Search for the cell housing the specified text and yield its (X, Y) center coordinate. 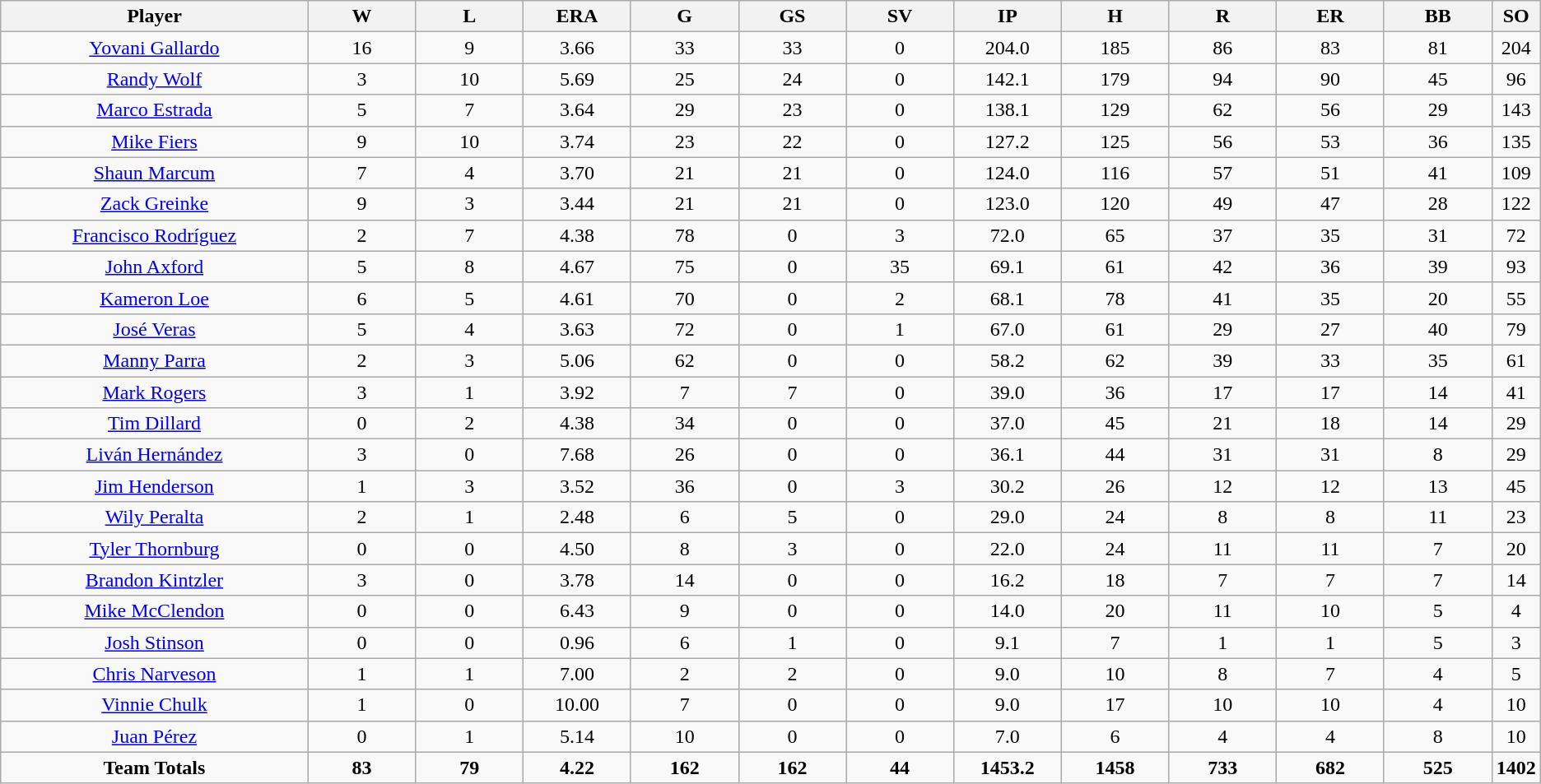
3.52 (578, 486)
ERA (578, 16)
1458 (1115, 768)
SV (901, 16)
Juan Pérez (155, 736)
109 (1516, 173)
30.2 (1008, 486)
67.0 (1008, 329)
733 (1223, 768)
70 (685, 298)
36.1 (1008, 455)
39.0 (1008, 392)
55 (1516, 298)
Wily Peralta (155, 517)
40 (1437, 329)
3.74 (578, 141)
5.06 (578, 360)
3.66 (578, 48)
Shaun Marcum (155, 173)
W (362, 16)
125 (1115, 141)
72.0 (1008, 235)
L (469, 16)
7.0 (1008, 736)
0.96 (578, 643)
13 (1437, 486)
1453.2 (1008, 768)
R (1223, 16)
138.1 (1008, 110)
204.0 (1008, 48)
3.78 (578, 580)
Francisco Rodríguez (155, 235)
4.67 (578, 267)
Player (155, 16)
37 (1223, 235)
75 (685, 267)
682 (1330, 768)
22.0 (1008, 549)
122 (1516, 204)
Tyler Thornburg (155, 549)
3.92 (578, 392)
179 (1115, 79)
16.2 (1008, 580)
135 (1516, 141)
Mark Rogers (155, 392)
94 (1223, 79)
3.70 (578, 173)
58.2 (1008, 360)
28 (1437, 204)
Zack Greinke (155, 204)
14.0 (1008, 611)
22 (792, 141)
2.48 (578, 517)
3.44 (578, 204)
127.2 (1008, 141)
10.00 (578, 705)
47 (1330, 204)
IP (1008, 16)
142.1 (1008, 79)
Brandon Kintzler (155, 580)
143 (1516, 110)
3.63 (578, 329)
5.69 (578, 79)
86 (1223, 48)
John Axford (155, 267)
G (685, 16)
Yovani Gallardo (155, 48)
ER (1330, 16)
65 (1115, 235)
7.68 (578, 455)
51 (1330, 173)
93 (1516, 267)
53 (1330, 141)
42 (1223, 267)
SO (1516, 16)
5.14 (578, 736)
37.0 (1008, 424)
4.61 (578, 298)
Liván Hernández (155, 455)
124.0 (1008, 173)
Manny Parra (155, 360)
Mike Fiers (155, 141)
BB (1437, 16)
1402 (1516, 768)
116 (1115, 173)
4.22 (578, 768)
H (1115, 16)
7.00 (578, 674)
68.1 (1008, 298)
José Veras (155, 329)
6.43 (578, 611)
57 (1223, 173)
123.0 (1008, 204)
27 (1330, 329)
120 (1115, 204)
29.0 (1008, 517)
34 (685, 424)
Mike McClendon (155, 611)
GS (792, 16)
Jim Henderson (155, 486)
Kameron Loe (155, 298)
525 (1437, 768)
Marco Estrada (155, 110)
204 (1516, 48)
Team Totals (155, 768)
Josh Stinson (155, 643)
81 (1437, 48)
4.50 (578, 549)
129 (1115, 110)
3.64 (578, 110)
69.1 (1008, 267)
90 (1330, 79)
Randy Wolf (155, 79)
96 (1516, 79)
16 (362, 48)
49 (1223, 204)
Vinnie Chulk (155, 705)
Tim Dillard (155, 424)
Chris Narveson (155, 674)
25 (685, 79)
185 (1115, 48)
9.1 (1008, 643)
